Determine the [x, y] coordinate at the center of the cell enclosing the given text.  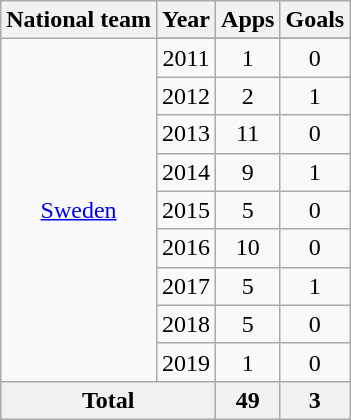
2018 [186, 324]
Goals [315, 20]
National team [79, 20]
2016 [186, 248]
11 [248, 134]
Year [186, 20]
2012 [186, 96]
2014 [186, 172]
2011 [186, 58]
9 [248, 172]
2019 [186, 362]
Sweden [79, 210]
10 [248, 248]
49 [248, 400]
2017 [186, 286]
2015 [186, 210]
2 [248, 96]
3 [315, 400]
Apps [248, 20]
2013 [186, 134]
Total [108, 400]
